Scan for the cell matching the given text and deliver its [X, Y] coordinate at center. 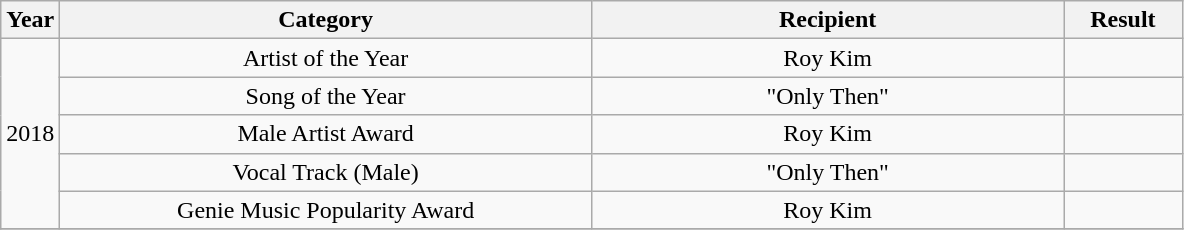
Result [1123, 20]
Year [30, 20]
Song of the Year [326, 96]
Genie Music Popularity Award [326, 210]
Vocal Track (Male) [326, 172]
Category [326, 20]
Male Artist Award [326, 134]
Artist of the Year [326, 58]
Recipient [827, 20]
2018 [30, 134]
